Return (x, y) of the center of cell containing provided text 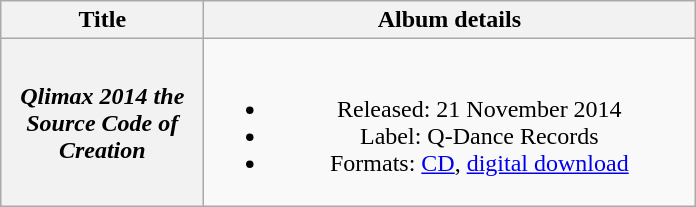
Qlimax 2014 the Source Code of Creation (102, 122)
Album details (450, 20)
Released: 21 November 2014Label: Q-Dance RecordsFormats: CD, digital download (450, 122)
Title (102, 20)
